Output the [X, Y] coordinate of the center of the cell containing the given text.  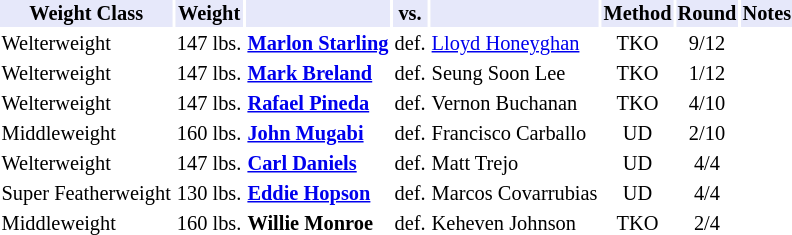
Marlon Starling [318, 44]
Method [638, 14]
Lloyd Honeyghan [514, 44]
Vernon Buchanan [514, 104]
Francisco Carballo [514, 134]
130 lbs. [209, 194]
Middleweight [86, 134]
160 lbs. [209, 134]
Mark Breland [318, 74]
Eddie Hopson [318, 194]
Super Featherweight [86, 194]
4/10 [707, 104]
John Mugabi [318, 134]
1/12 [707, 74]
Weight Class [86, 14]
Round [707, 14]
Matt Trejo [514, 164]
Marcos Covarrubias [514, 194]
Seung Soon Lee [514, 74]
2/10 [707, 134]
Carl Daniels [318, 164]
vs. [410, 14]
9/12 [707, 44]
Weight [209, 14]
Rafael Pineda [318, 104]
